Locate the cell with the specified text and output its [x, y] center coordinate. 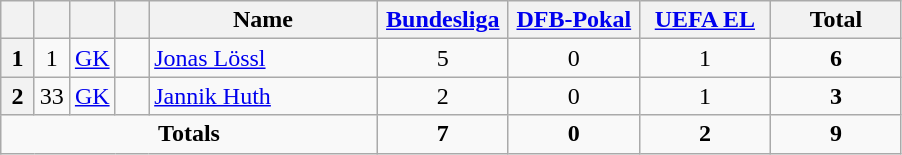
UEFA EL [704, 20]
Total [836, 20]
9 [836, 134]
Totals [189, 134]
Jonas Lössl [264, 58]
7 [442, 134]
33 [52, 96]
Name [264, 20]
5 [442, 58]
3 [836, 96]
6 [836, 58]
Bundesliga [442, 20]
DFB-Pokal [574, 20]
Jannik Huth [264, 96]
